Identify which cell holds the provided text, then report its (x, y) central coordinate. 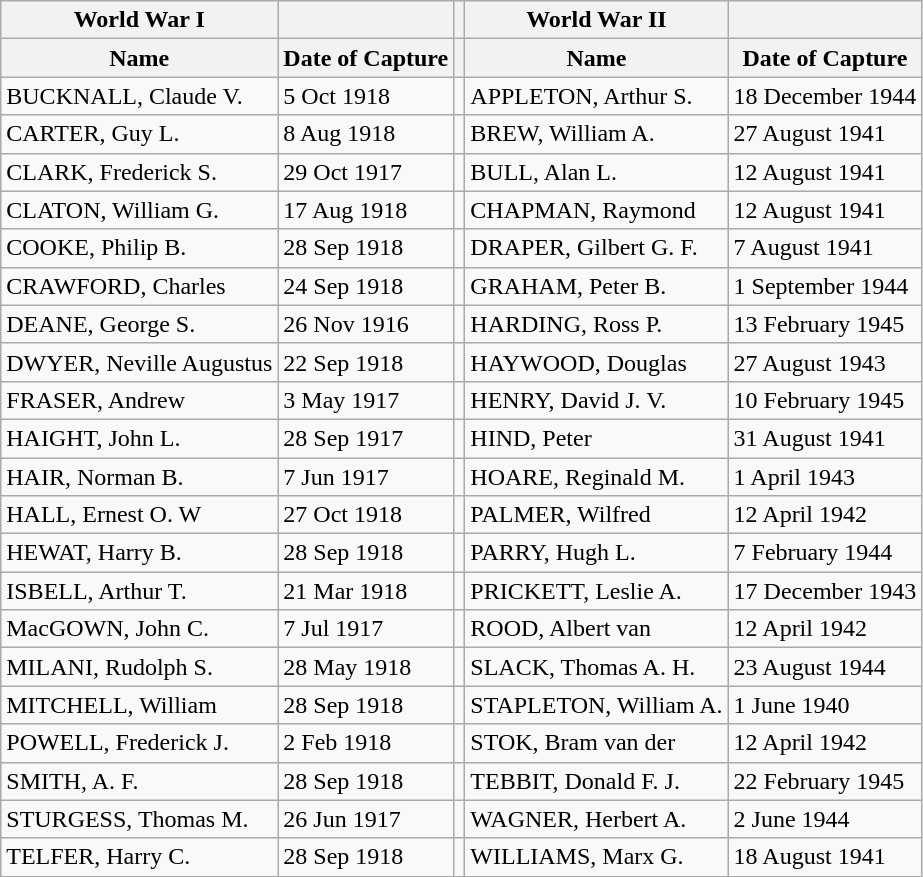
27 Oct 1918 (366, 515)
BULL, Alan L. (596, 172)
21 Mar 1918 (366, 591)
CLATON, William G. (140, 210)
MacGOWN, John C. (140, 629)
ROOD, Albert van (596, 629)
STOK, Bram van der (596, 743)
PALMER, Wilfred (596, 515)
2 June 1944 (825, 819)
27 August 1941 (825, 134)
26 Jun 1917 (366, 819)
17 Aug 1918 (366, 210)
SMITH, A. F. (140, 781)
5 Oct 1918 (366, 96)
MILANI, Rudolph S. (140, 667)
ISBELL, Arthur T. (140, 591)
1 September 1944 (825, 286)
1 June 1940 (825, 705)
PARRY, Hugh L. (596, 553)
STURGESS, Thomas M. (140, 819)
DRAPER, Gilbert G. F. (596, 248)
TEBBIT, Donald F. J. (596, 781)
26 Nov 1916 (366, 324)
27 August 1943 (825, 362)
TELFER, Harry C. (140, 857)
STAPLETON, William A. (596, 705)
HARDING, Ross P. (596, 324)
HAIGHT, John L. (140, 438)
HAIR, Norman B. (140, 477)
1 April 1943 (825, 477)
3 May 1917 (366, 400)
HOARE, Reginald M. (596, 477)
WILLIAMS, Marx G. (596, 857)
10 February 1945 (825, 400)
HAYWOOD, Douglas (596, 362)
7 Jun 1917 (366, 477)
HENRY, David J. V. (596, 400)
7 August 1941 (825, 248)
HALL, Ernest O. W (140, 515)
31 August 1941 (825, 438)
DWYER, Neville Augustus (140, 362)
PRICKETT, Leslie A. (596, 591)
7 February 1944 (825, 553)
17 December 1943 (825, 591)
COOKE, Philip B. (140, 248)
18 August 1941 (825, 857)
POWELL, Frederick J. (140, 743)
SLACK, Thomas A. H. (596, 667)
DEANE, George S. (140, 324)
23 August 1944 (825, 667)
29 Oct 1917 (366, 172)
MITCHELL, William (140, 705)
CRAWFORD, Charles (140, 286)
WAGNER, Herbert A. (596, 819)
GRAHAM, Peter B. (596, 286)
BUCKNALL, Claude V. (140, 96)
FRASER, Andrew (140, 400)
HIND, Peter (596, 438)
22 Sep 1918 (366, 362)
13 February 1945 (825, 324)
HEWAT, Harry B. (140, 553)
2 Feb 1918 (366, 743)
APPLETON, Arthur S. (596, 96)
BREW, William A. (596, 134)
World War I (140, 20)
28 Sep 1917 (366, 438)
CLARK, Frederick S. (140, 172)
World War II (596, 20)
CARTER, Guy L. (140, 134)
8 Aug 1918 (366, 134)
CHAPMAN, Raymond (596, 210)
7 Jul 1917 (366, 629)
22 February 1945 (825, 781)
28 May 1918 (366, 667)
18 December 1944 (825, 96)
24 Sep 1918 (366, 286)
